Locate the cell with the specified text and output its (X, Y) center coordinate. 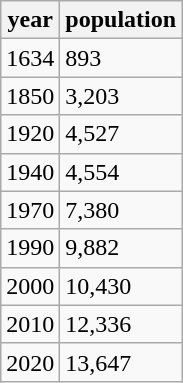
year (30, 20)
4,527 (121, 134)
population (121, 20)
9,882 (121, 248)
2020 (30, 362)
4,554 (121, 172)
1634 (30, 58)
13,647 (121, 362)
1940 (30, 172)
1850 (30, 96)
893 (121, 58)
1970 (30, 210)
10,430 (121, 286)
1990 (30, 248)
2000 (30, 286)
7,380 (121, 210)
3,203 (121, 96)
1920 (30, 134)
12,336 (121, 324)
2010 (30, 324)
